Extract the [x, y] coordinate from the center of the cell holding the provided text.  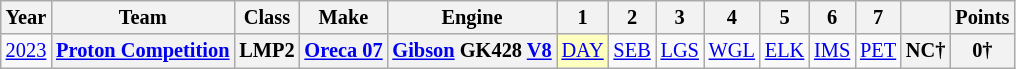
Points [982, 17]
NC† [926, 51]
7 [878, 17]
WGL [732, 51]
4 [732, 17]
ELK [784, 51]
Year [26, 17]
Class [266, 17]
2 [632, 17]
1 [583, 17]
6 [832, 17]
Team [142, 17]
DAY [583, 51]
Oreca 07 [344, 51]
3 [680, 17]
Gibson GK428 V8 [472, 51]
Make [344, 17]
Engine [472, 17]
0† [982, 51]
PET [878, 51]
Proton Competition [142, 51]
IMS [832, 51]
5 [784, 17]
2023 [26, 51]
LGS [680, 51]
LMP2 [266, 51]
SEB [632, 51]
